Identify which cell holds the provided text, then report its (x, y) central coordinate. 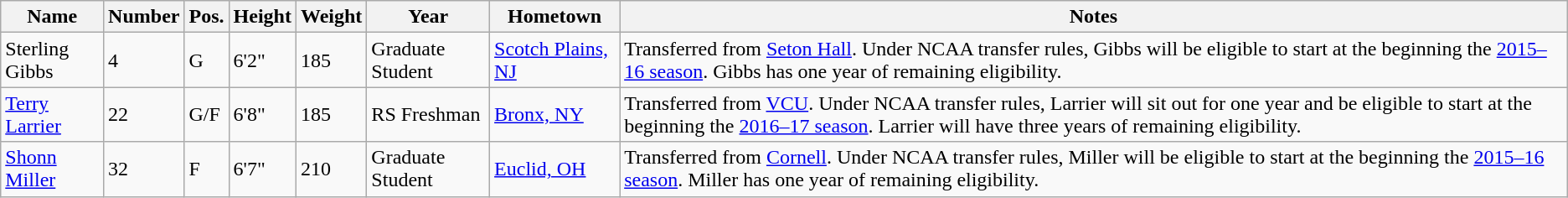
6'2" (262, 60)
4 (144, 60)
F (206, 169)
Height (262, 17)
Bronx, NY (554, 114)
32 (144, 169)
22 (144, 114)
Euclid, OH (554, 169)
Sterling Gibbs (52, 60)
6'7" (262, 169)
G (206, 60)
Hometown (554, 17)
Scotch Plains, NJ (554, 60)
Notes (1094, 17)
Weight (331, 17)
Year (429, 17)
Shonn Miller (52, 169)
RS Freshman (429, 114)
210 (331, 169)
Terry Larrier (52, 114)
Name (52, 17)
G/F (206, 114)
Pos. (206, 17)
Number (144, 17)
6'8" (262, 114)
